Return (x, y) of the center of cell containing provided text 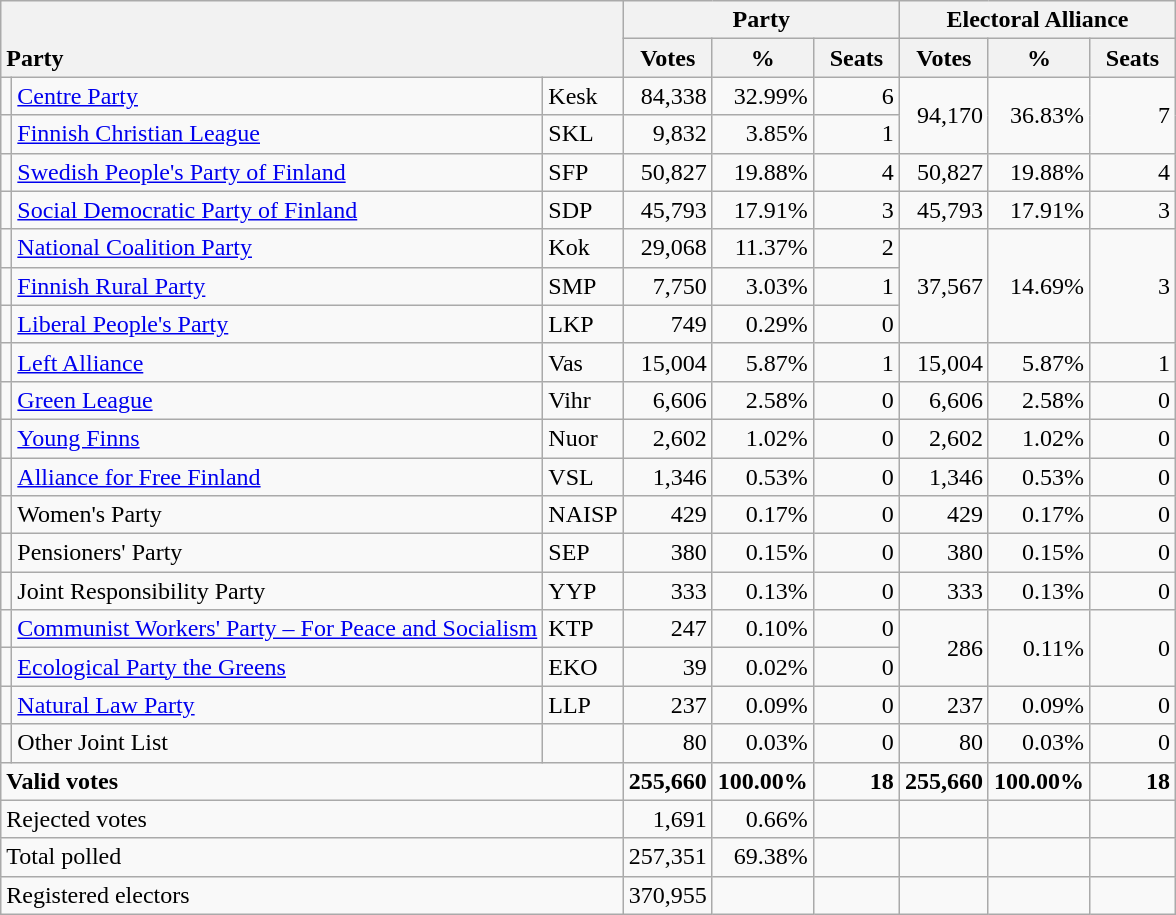
286 (944, 648)
84,338 (668, 96)
Finnish Rural Party (278, 286)
370,955 (668, 895)
VSL (583, 477)
SDP (583, 210)
37,567 (944, 286)
Other Joint List (278, 743)
Green League (278, 400)
257,351 (668, 857)
0.66% (762, 819)
Nuor (583, 438)
Centre Party (278, 96)
Young Finns (278, 438)
Swedish People's Party of Finland (278, 172)
Natural Law Party (278, 705)
36.83% (1038, 115)
EKO (583, 667)
29,068 (668, 248)
749 (668, 324)
SMP (583, 286)
Women's Party (278, 515)
0.02% (762, 667)
Kesk (583, 96)
Kok (583, 248)
LLP (583, 705)
Vihr (583, 400)
39 (668, 667)
Communist Workers' Party – For Peace and Socialism (278, 629)
6 (856, 96)
SFP (583, 172)
11.37% (762, 248)
Social Democratic Party of Finland (278, 210)
69.38% (762, 857)
National Coalition Party (278, 248)
Liberal People's Party (278, 324)
KTP (583, 629)
247 (668, 629)
Pensioners' Party (278, 553)
1,691 (668, 819)
7 (1132, 115)
14.69% (1038, 286)
32.99% (762, 96)
Joint Responsibility Party (278, 591)
SKL (583, 134)
Ecological Party the Greens (278, 667)
Alliance for Free Finland (278, 477)
Vas (583, 362)
0.10% (762, 629)
Finnish Christian League (278, 134)
SEP (583, 553)
7,750 (668, 286)
94,170 (944, 115)
LKP (583, 324)
9,832 (668, 134)
Valid votes (312, 781)
Total polled (312, 857)
0.29% (762, 324)
3.85% (762, 134)
0.11% (1038, 648)
Electoral Alliance (1037, 20)
2 (856, 248)
Registered electors (312, 895)
3.03% (762, 286)
NAISP (583, 515)
Rejected votes (312, 819)
Left Alliance (278, 362)
YYP (583, 591)
